Provide the (x, y) coordinate of the cell's center where the given text is located.  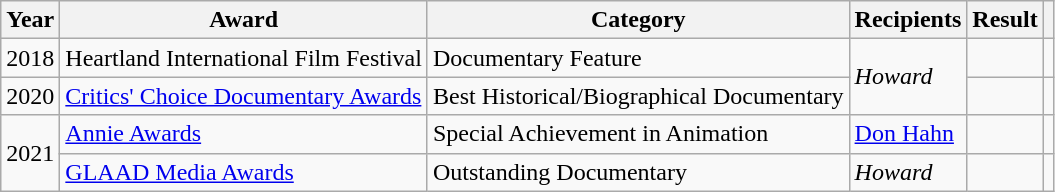
Documentary Feature (638, 58)
Best Historical/Biographical Documentary (638, 96)
GLAAD Media Awards (244, 172)
Critics' Choice Documentary Awards (244, 96)
Outstanding Documentary (638, 172)
2020 (30, 96)
Annie Awards (244, 134)
Don Hahn (908, 134)
Special Achievement in Animation (638, 134)
Recipients (908, 20)
Award (244, 20)
Result (1005, 20)
Year (30, 20)
Heartland International Film Festival (244, 58)
Category (638, 20)
2018 (30, 58)
2021 (30, 153)
